Return [X, Y] of the center of cell containing provided text 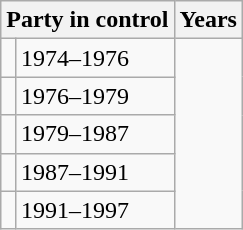
Years [208, 20]
Party in control [88, 20]
1979–1987 [94, 134]
1987–1991 [94, 172]
1976–1979 [94, 96]
1991–1997 [94, 210]
1974–1976 [94, 58]
